From the cell containing the given text, extract its center point as (X, Y) coordinate. 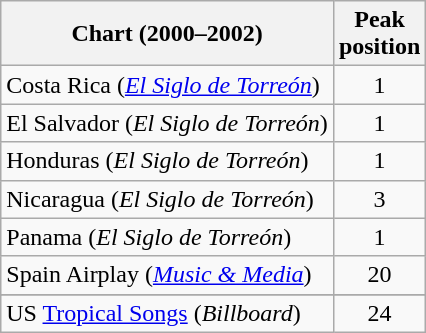
20 (379, 275)
Nicaragua (El Siglo de Torreón) (168, 199)
El Salvador (El Siglo de Torreón) (168, 123)
3 (379, 199)
Peakposition (379, 34)
Chart (2000–2002) (168, 34)
Costa Rica (El Siglo de Torreón) (168, 85)
Honduras (El Siglo de Torreón) (168, 161)
Spain Airplay (Music & Media) (168, 275)
Panama (El Siglo de Torreón) (168, 237)
24 (379, 313)
US Tropical Songs (Billboard) (168, 313)
